Return [X, Y] of the center of cell containing provided text 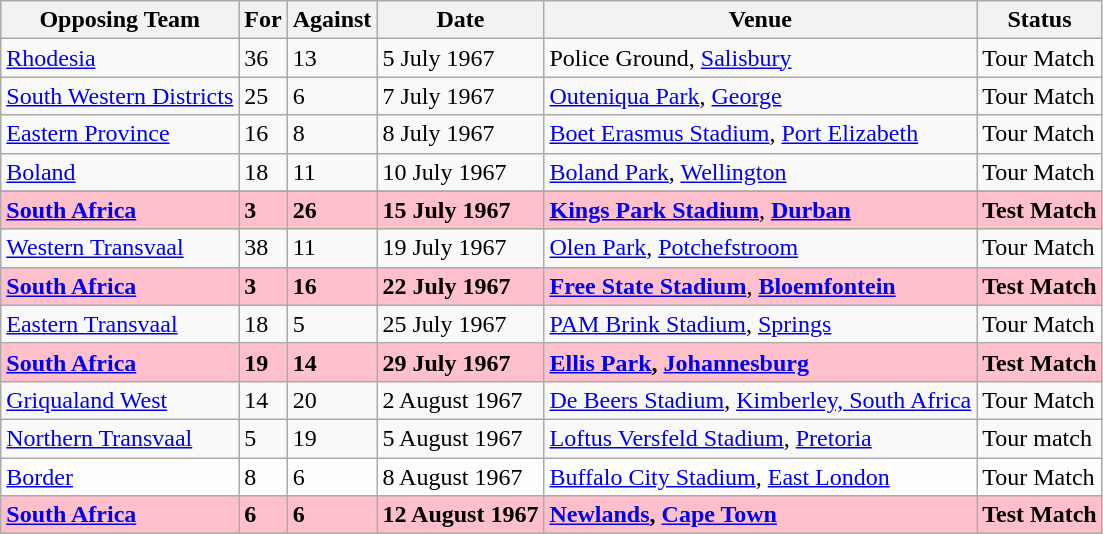
5 July 1967 [460, 58]
For [263, 20]
22 July 1967 [460, 286]
Police Ground, Salisbury [760, 58]
Boland [120, 172]
De Beers Stadium, Kimberley, South Africa [760, 400]
South Western Districts [120, 96]
Free State Stadium, Bloemfontein [760, 286]
Rhodesia [120, 58]
Buffalo City Stadium, East London [760, 477]
2 August 1967 [460, 400]
Opposing Team [120, 20]
Boet Erasmus Stadium, Port Elizabeth [760, 134]
Outeniqua Park, George [760, 96]
26 [332, 210]
36 [263, 58]
25 July 1967 [460, 324]
8 July 1967 [460, 134]
Kings Park Stadium, Durban [760, 210]
Venue [760, 20]
7 July 1967 [460, 96]
Against [332, 20]
Western Transvaal [120, 248]
13 [332, 58]
Date [460, 20]
Eastern Province [120, 134]
20 [332, 400]
5 August 1967 [460, 438]
Loftus Versfeld Stadium, Pretoria [760, 438]
Olen Park, Potchefstroom [760, 248]
25 [263, 96]
Status [1040, 20]
PAM Brink Stadium, Springs [760, 324]
Northern Transvaal [120, 438]
Griqualand West [120, 400]
8 August 1967 [460, 477]
29 July 1967 [460, 362]
15 July 1967 [460, 210]
Newlands, Cape Town [760, 515]
38 [263, 248]
Boland Park, Wellington [760, 172]
10 July 1967 [460, 172]
Tour match [1040, 438]
12 August 1967 [460, 515]
Ellis Park, Johannesburg [760, 362]
Eastern Transvaal [120, 324]
Border [120, 477]
19 July 1967 [460, 248]
